For the text-containing cell, return its midpoint in (x, y) coordinate format. 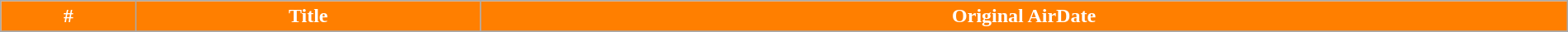
Original AirDate (1024, 16)
# (69, 16)
Title (308, 16)
